Find where the given text appears and provide that cell's center as (X, Y) coordinate. 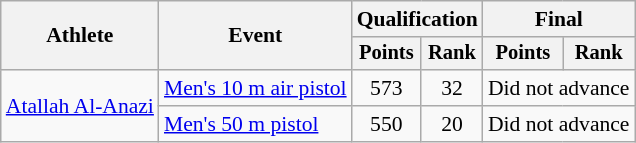
573 (386, 88)
Qualification (418, 19)
550 (386, 124)
Men's 10 m air pistol (256, 88)
Event (256, 36)
Athlete (80, 36)
Atallah Al-Anazi (80, 106)
32 (452, 88)
Final (559, 19)
Men's 50 m pistol (256, 124)
20 (452, 124)
